For the text-containing cell, return its midpoint in [x, y] coordinate format. 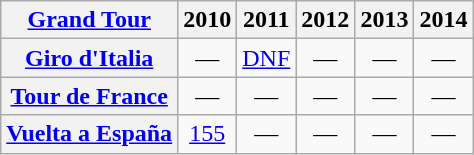
Giro d'Italia [90, 58]
2014 [444, 20]
Tour de France [90, 96]
2012 [326, 20]
DNF [266, 58]
155 [208, 134]
Vuelta a España [90, 134]
2011 [266, 20]
2010 [208, 20]
Grand Tour [90, 20]
2013 [384, 20]
